Pinpoint the cell where the given text exists, returning its [x, y] midpoint coordinate. 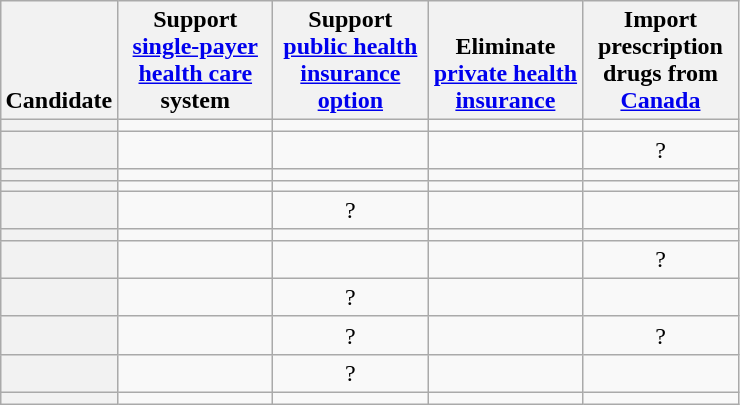
Support public health insurance option [350, 60]
Support single-payer health care system [196, 60]
Eliminate private health insurance [506, 60]
Candidate [59, 60]
Import prescription drugs from Canada [660, 60]
